Detect which cell encompasses the target text, then output its [X, Y] center coordinate. 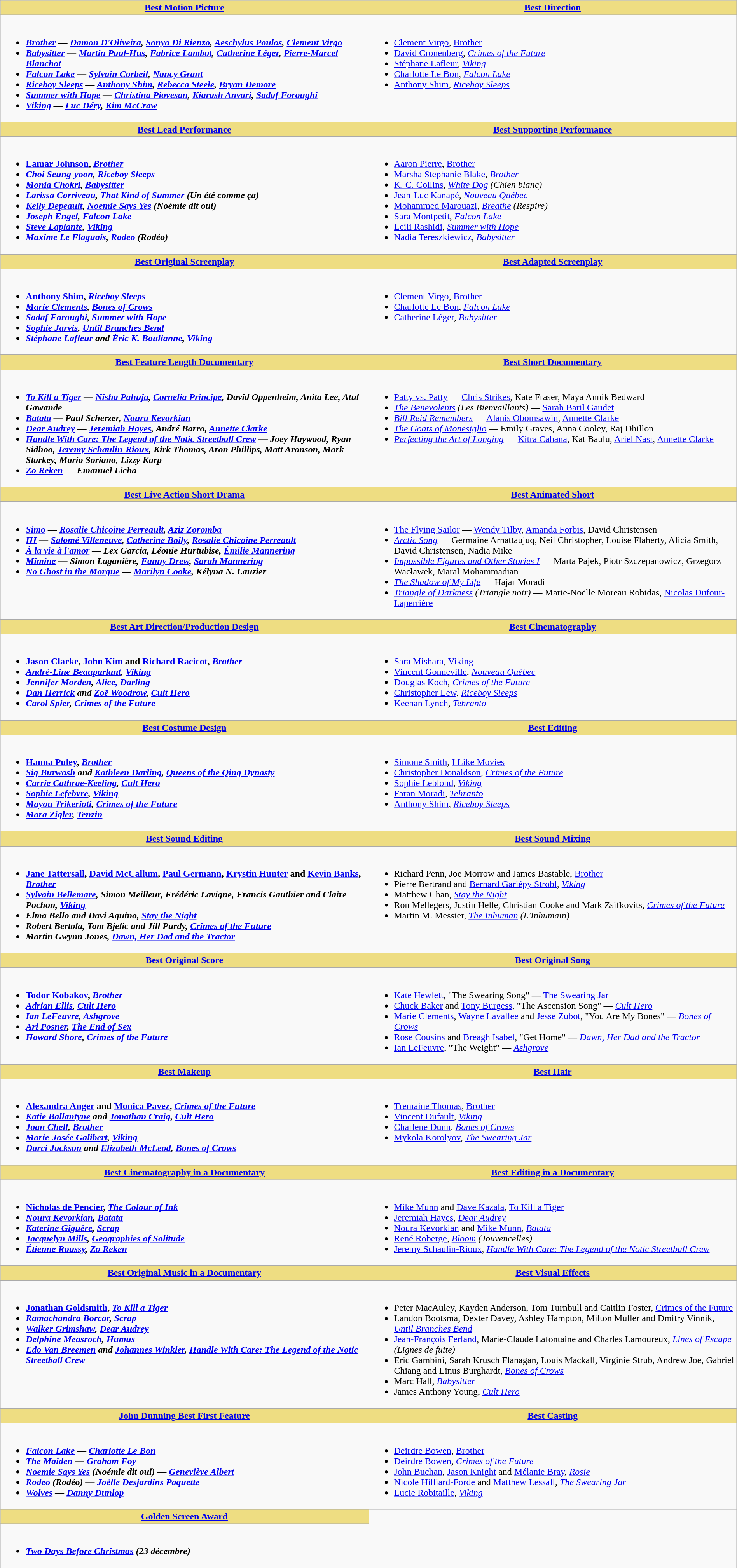
Best Supporting Performance [553, 129]
Tremaine Thomas, BrotherVincent Dufault, VikingCharlene Dunn, Bones of CrowsMykola Korolyov, The Swearing Jar [553, 1122]
Best Lead Performance [184, 129]
Best Original Score [184, 960]
Best Direction [553, 8]
Simone Smith, I Like MoviesChristopher Donaldson, Crimes of the FutureSophie Leblond, VikingFaran Moradi, TehrantoAnthony Shim, Riceboy Sleeps [553, 783]
Two Days Before Christmas (23 décembre) [184, 1545]
Best Motion Picture [184, 8]
Best Art Direction/Production Design [184, 627]
Golden Screen Award [184, 1516]
Best Short Documentary [553, 362]
Best Sound Mixing [553, 839]
Best Cinematography [553, 627]
Best Cinematography in a Documentary [184, 1172]
Best Original Screenplay [184, 262]
Best Hair [553, 1072]
Best Makeup [184, 1072]
Best Adapted Screenplay [553, 262]
Sara Mishara, VikingVincent Gonneville, Nouveau QuébecDouglas Koch, Crimes of the FutureChristopher Lew, Riceboy SleepsKeenan Lynch, Tehranto [553, 677]
Best Costume Design [184, 727]
Best Editing [553, 727]
Nicholas de Pencier, The Colour of InkNoura Kevorkian, BatataKaterine Giguère, ScrapJacquelyn Mills, Geographies of SolitudeÉtienne Roussy, Zo Reken [184, 1223]
Best Original Song [553, 960]
Best Sound Editing [184, 839]
Best Visual Effects [553, 1273]
Best Live Action Short Drama [184, 494]
Best Editing in a Documentary [553, 1172]
Best Animated Short [553, 494]
Best Feature Length Documentary [184, 362]
Clement Virgo, BrotherDavid Cronenberg, Crimes of the FutureStéphane Lafleur, VikingCharlotte Le Bon, Falcon LakeAnthony Shim, Riceboy Sleeps [553, 68]
Clement Virgo, BrotherCharlotte Le Bon, Falcon LakeCatherine Léger, Babysitter [553, 312]
John Dunning Best First Feature [184, 1416]
Best Original Music in a Documentary [184, 1273]
Todor Kobakov, BrotherAdrian Ellis, Cult HeroIan LeFeuvre, AshgroveAri Posner, The End of SexHoward Shore, Crimes of the Future [184, 1016]
Best Casting [553, 1416]
